Determine the (X, Y) coordinate at the center of the cell enclosing the given text.  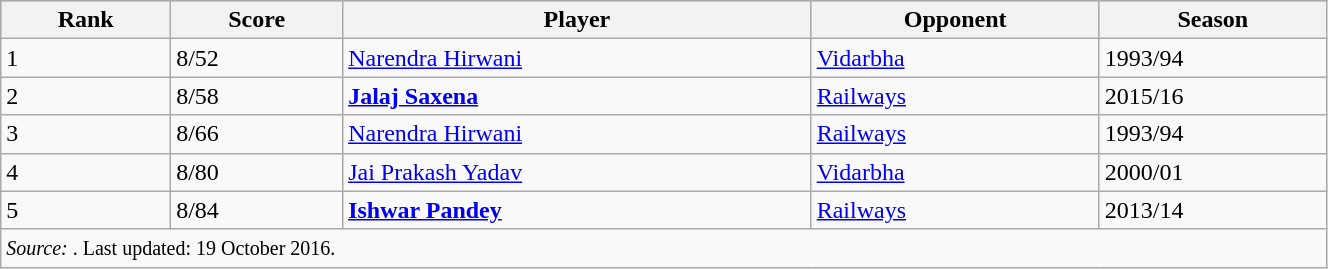
8/84 (257, 210)
Rank (86, 20)
Player (578, 20)
Source: . Last updated: 19 October 2016. (664, 248)
Jai Prakash Yadav (578, 172)
1 (86, 58)
2000/01 (1212, 172)
Ishwar Pandey (578, 210)
Opponent (955, 20)
4 (86, 172)
2 (86, 96)
2015/16 (1212, 96)
8/66 (257, 134)
Season (1212, 20)
3 (86, 134)
Score (257, 20)
8/80 (257, 172)
Jalaj Saxena (578, 96)
8/52 (257, 58)
8/58 (257, 96)
5 (86, 210)
2013/14 (1212, 210)
